Pinpoint the cell where the given text exists, returning its [x, y] midpoint coordinate. 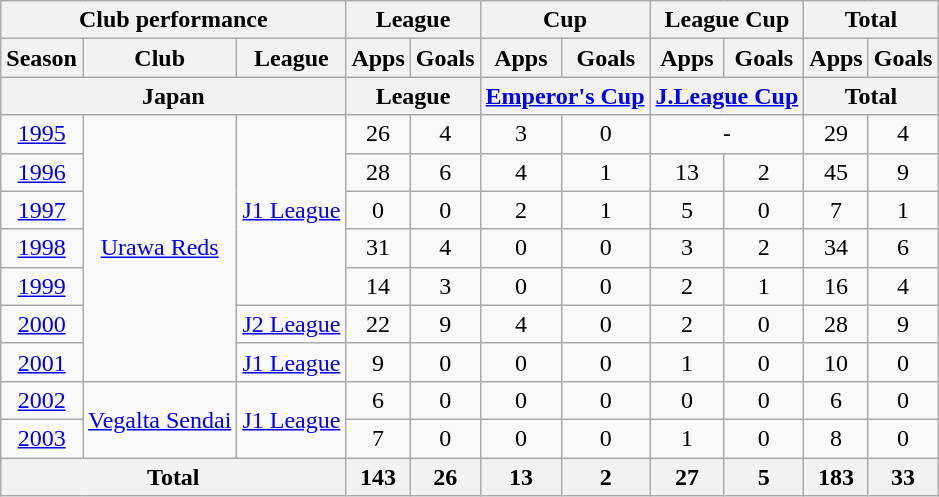
1999 [42, 286]
2001 [42, 362]
45 [836, 172]
10 [836, 362]
2003 [42, 438]
14 [378, 286]
16 [836, 286]
29 [836, 134]
Urawa Reds [159, 248]
183 [836, 477]
1996 [42, 172]
33 [903, 477]
31 [378, 248]
1998 [42, 248]
2000 [42, 324]
Vegalta Sendai [159, 419]
22 [378, 324]
34 [836, 248]
143 [378, 477]
J2 League [292, 324]
1995 [42, 134]
Cup [565, 20]
2002 [42, 400]
- [727, 134]
League Cup [727, 20]
27 [687, 477]
1997 [42, 210]
Emperor's Cup [565, 96]
Season [42, 58]
Club [159, 58]
Club performance [174, 20]
J.League Cup [727, 96]
Japan [174, 96]
8 [836, 438]
